Return [X, Y] of the center of cell containing provided text 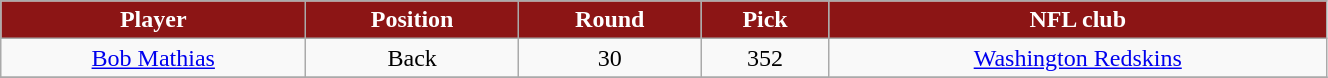
Bob Mathias [154, 58]
Pick [765, 20]
Back [412, 58]
Position [412, 20]
352 [765, 58]
Washington Redskins [1078, 58]
NFL club [1078, 20]
Player [154, 20]
30 [610, 58]
Round [610, 20]
